Locate the cell with the specified text and output its [x, y] center coordinate. 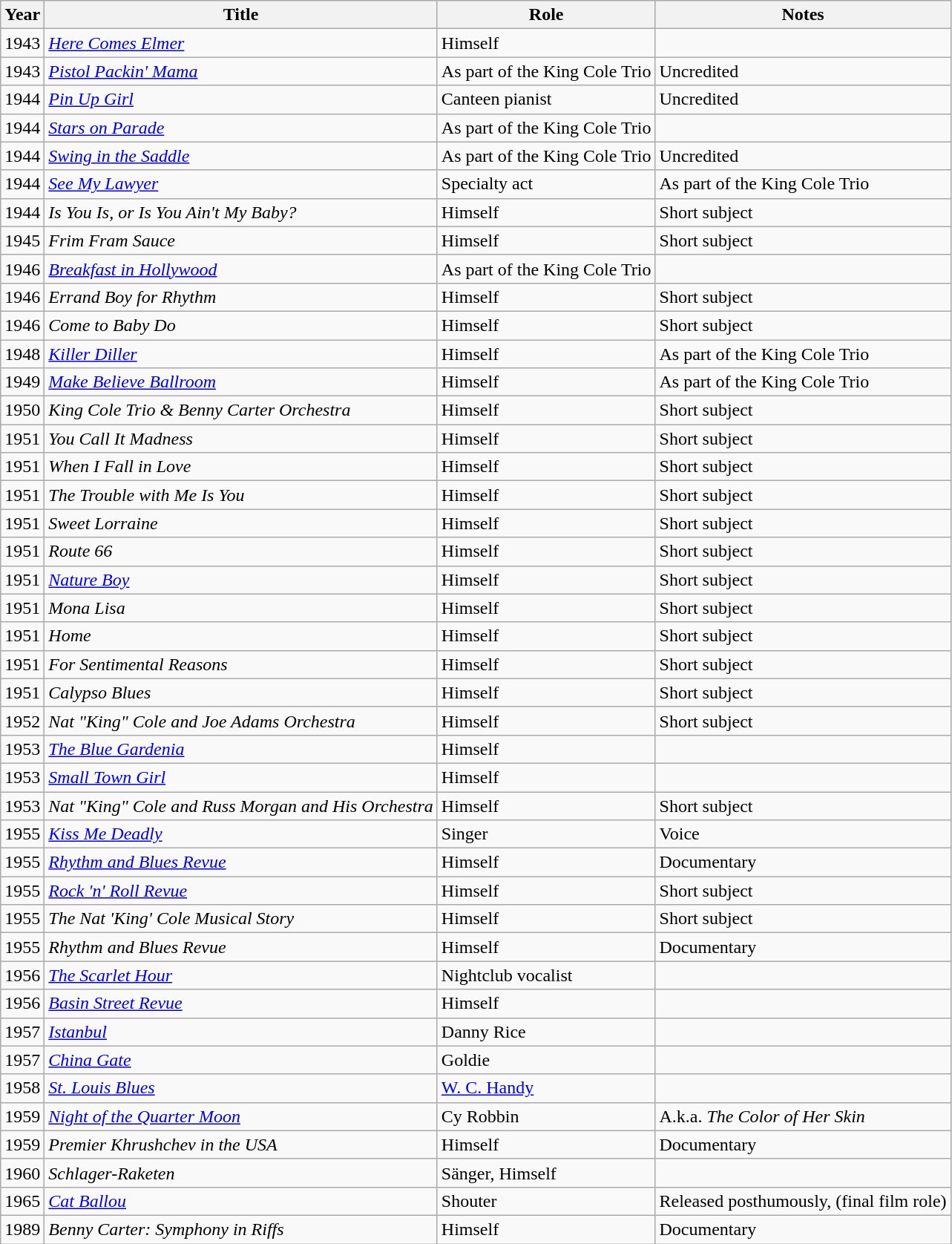
Stars on Parade [240, 128]
See My Lawyer [240, 184]
Pistol Packin' Mama [240, 71]
When I Fall in Love [240, 467]
Danny Rice [546, 1032]
Rock 'n' Roll Revue [240, 891]
Specialty act [546, 184]
The Trouble with Me Is You [240, 495]
China Gate [240, 1060]
W. C. Handy [546, 1088]
1948 [22, 354]
1952 [22, 721]
Shouter [546, 1201]
Mona Lisa [240, 608]
Here Comes Elmer [240, 43]
Released posthumously, (final film role) [803, 1201]
Year [22, 15]
Cy Robbin [546, 1116]
Home [240, 636]
Swing in the Saddle [240, 156]
Come to Baby Do [240, 325]
Title [240, 15]
Frim Fram Sauce [240, 240]
Errand Boy for Rhythm [240, 297]
Benny Carter: Symphony in Riffs [240, 1229]
Route 66 [240, 551]
Cat Ballou [240, 1201]
Nature Boy [240, 580]
Notes [803, 15]
Goldie [546, 1060]
Basin Street Revue [240, 1004]
Role [546, 15]
Make Believe Ballroom [240, 382]
The Blue Gardenia [240, 749]
Night of the Quarter Moon [240, 1116]
Canteen pianist [546, 99]
Calypso Blues [240, 693]
Small Town Girl [240, 777]
King Cole Trio & Benny Carter Orchestra [240, 410]
Sweet Lorraine [240, 523]
Is You Is, or Is You Ain't My Baby? [240, 212]
Nightclub vocalist [546, 975]
Nat "King" Cole and Russ Morgan and His Orchestra [240, 805]
1950 [22, 410]
Killer Diller [240, 354]
You Call It Madness [240, 439]
Sänger, Himself [546, 1173]
1960 [22, 1173]
1945 [22, 240]
A.k.a. The Color of Her Skin [803, 1116]
1965 [22, 1201]
Breakfast in Hollywood [240, 269]
Pin Up Girl [240, 99]
St. Louis Blues [240, 1088]
Voice [803, 834]
Nat "King" Cole and Joe Adams Orchestra [240, 721]
1949 [22, 382]
Singer [546, 834]
For Sentimental Reasons [240, 664]
Premier Khrushchev in the USA [240, 1145]
The Scarlet Hour [240, 975]
The Nat 'King' Cole Musical Story [240, 919]
Kiss Me Deadly [240, 834]
Istanbul [240, 1032]
Schlager-Raketen [240, 1173]
1958 [22, 1088]
1989 [22, 1229]
